Determine the [x, y] coordinate at the center of the cell enclosing the given text.  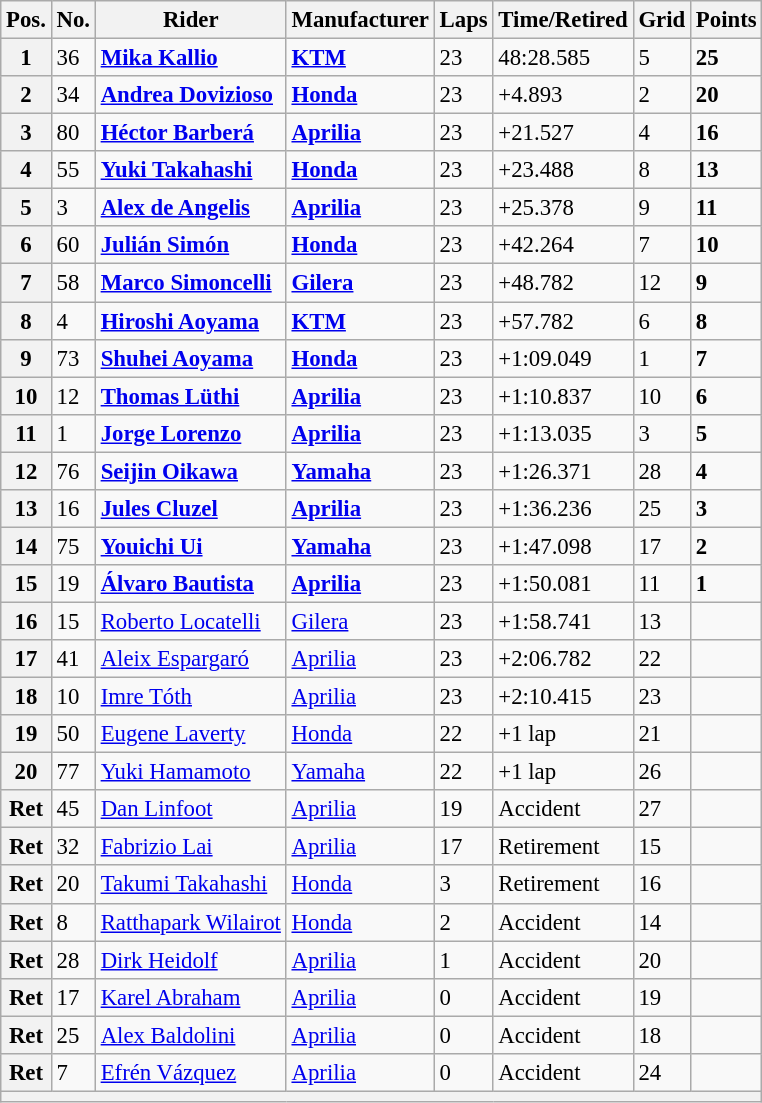
+21.527 [563, 133]
Shuhei Aoyama [190, 358]
80 [73, 133]
75 [73, 546]
+2:10.415 [563, 697]
60 [73, 245]
+1:50.081 [563, 584]
77 [73, 772]
+2:06.782 [563, 659]
+1:36.236 [563, 509]
50 [73, 734]
Youichi Ui [190, 546]
Marco Simoncelli [190, 283]
Pos. [26, 20]
Andrea Dovizioso [190, 95]
Jules Cluzel [190, 509]
73 [73, 358]
32 [73, 847]
58 [73, 283]
Dirk Heidolf [190, 960]
34 [73, 95]
+1:47.098 [563, 546]
+4.893 [563, 95]
No. [73, 20]
26 [662, 772]
Karel Abraham [190, 997]
Laps [464, 20]
Efrén Vázquez [190, 1073]
Rider [190, 20]
+57.782 [563, 321]
Jorge Lorenzo [190, 433]
Yuki Hamamoto [190, 772]
Thomas Lüthi [190, 396]
36 [73, 58]
Imre Tóth [190, 697]
Mika Kallio [190, 58]
Points [726, 20]
45 [73, 809]
+1:10.837 [563, 396]
Héctor Barberá [190, 133]
Grid [662, 20]
+23.488 [563, 170]
Aleix Espargaró [190, 659]
Takumi Takahashi [190, 885]
Alex Baldolini [190, 1035]
+25.378 [563, 208]
Alex de Angelis [190, 208]
Hiroshi Aoyama [190, 321]
Fabrizio Lai [190, 847]
21 [662, 734]
Julián Simón [190, 245]
+1:58.741 [563, 621]
27 [662, 809]
Time/Retired [563, 20]
+1:09.049 [563, 358]
+1:13.035 [563, 433]
24 [662, 1073]
41 [73, 659]
Seijin Oikawa [190, 471]
76 [73, 471]
Yuki Takahashi [190, 170]
Eugene Laverty [190, 734]
+1:26.371 [563, 471]
+48.782 [563, 283]
Manufacturer [360, 20]
48:28.585 [563, 58]
Roberto Locatelli [190, 621]
Álvaro Bautista [190, 584]
Dan Linfoot [190, 809]
+42.264 [563, 245]
55 [73, 170]
Ratthapark Wilairot [190, 922]
